Provide the (X, Y) coordinate of the cell's center where the given text is located.  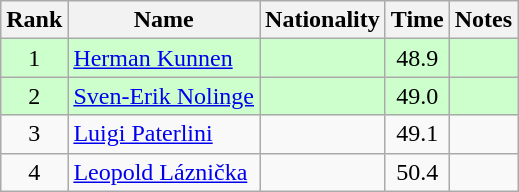
2 (34, 96)
Herman Kunnen (164, 58)
Sven-Erik Nolinge (164, 96)
1 (34, 58)
49.0 (417, 96)
49.1 (417, 134)
Nationality (323, 20)
48.9 (417, 58)
4 (34, 172)
Notes (483, 20)
3 (34, 134)
Rank (34, 20)
Time (417, 20)
50.4 (417, 172)
Luigi Paterlini (164, 134)
Name (164, 20)
Leopold Láznička (164, 172)
